Search for the cell housing the specified text and yield its (X, Y) center coordinate. 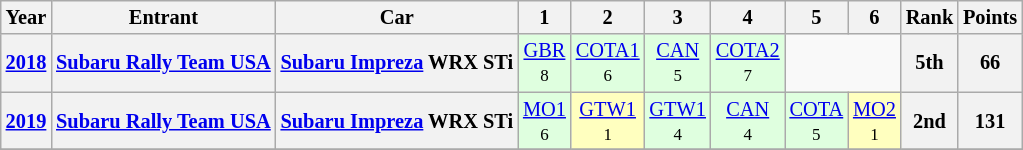
GBR 8 (544, 63)
GTW1 1 (608, 121)
CAN 5 (678, 63)
131 (990, 121)
Entrant (163, 17)
CAN 4 (748, 121)
6 (874, 17)
3 (678, 17)
2nd (930, 121)
Year (26, 17)
5 (817, 17)
2019 (26, 121)
4 (748, 17)
COTA 5 (817, 121)
2018 (26, 63)
COTA1 6 (608, 63)
MO2 1 (874, 121)
2 (608, 17)
Car (398, 17)
MO1 6 (544, 121)
Points (990, 17)
COTA2 7 (748, 63)
1 (544, 17)
GTW1 4 (678, 121)
66 (990, 63)
5th (930, 63)
Rank (930, 17)
